Output the (X, Y) coordinate of the center of the cell containing the given text.  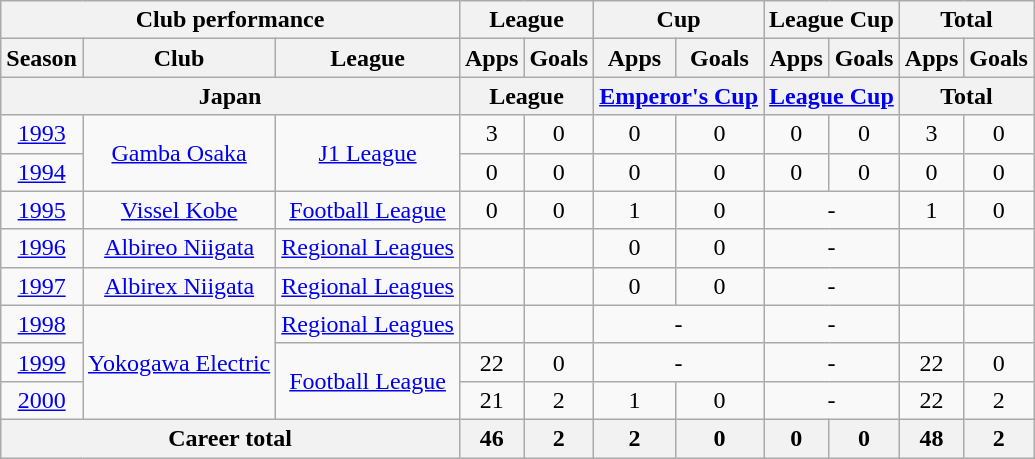
1999 (42, 362)
Yokogawa Electric (178, 362)
Club (178, 58)
2000 (42, 400)
1998 (42, 324)
1993 (42, 134)
Japan (230, 96)
Season (42, 58)
J1 League (368, 153)
1997 (42, 286)
46 (491, 438)
48 (931, 438)
Albirex Niigata (178, 286)
1995 (42, 210)
Gamba Osaka (178, 153)
Cup (679, 20)
Vissel Kobe (178, 210)
21 (491, 400)
1996 (42, 248)
Club performance (230, 20)
Albireo Niigata (178, 248)
1994 (42, 172)
Emperor's Cup (679, 96)
Career total (230, 438)
